Search for the cell housing the specified text and yield its [x, y] center coordinate. 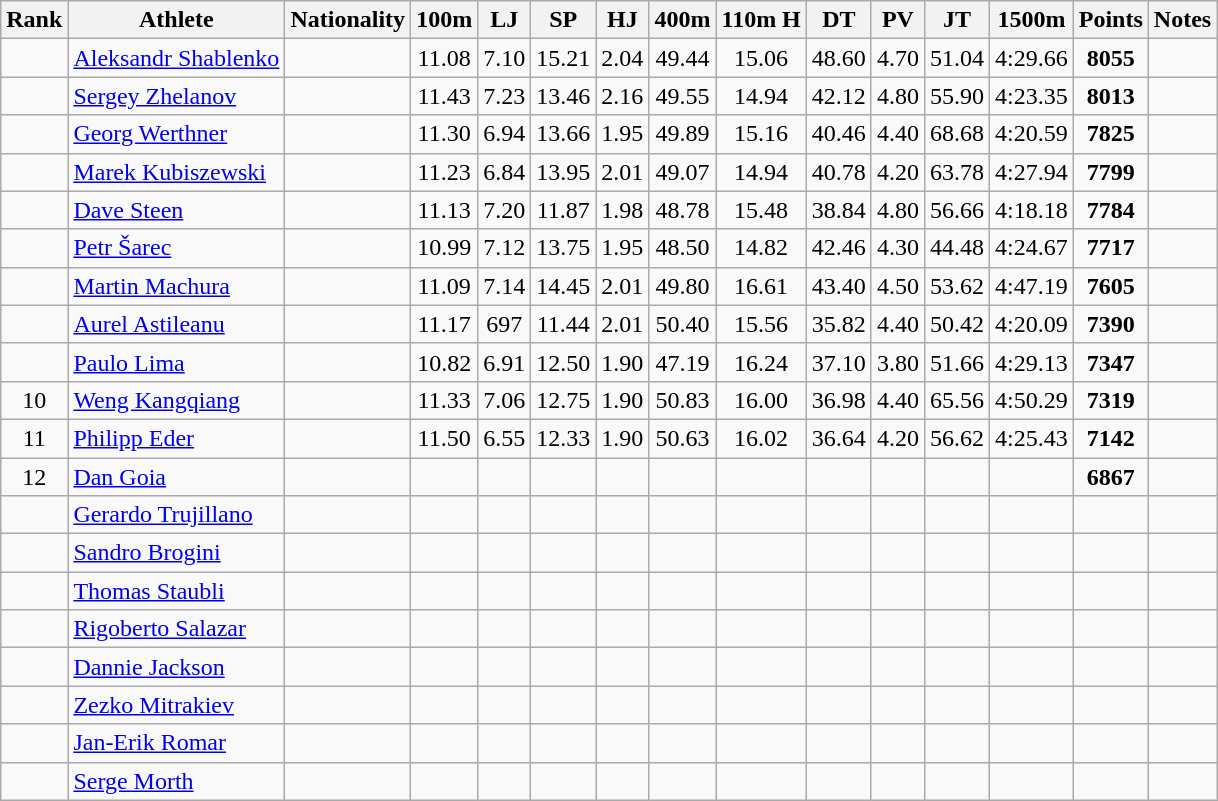
15.21 [564, 58]
7142 [1110, 438]
Weng Kangqiang [176, 400]
Sergey Zhelanov [176, 96]
12.33 [564, 438]
11.08 [444, 58]
51.04 [956, 58]
6.94 [504, 134]
12.75 [564, 400]
11 [34, 438]
1.98 [622, 210]
Gerardo Trujillano [176, 515]
8013 [1110, 96]
7784 [1110, 210]
Zezko Mitrakiev [176, 705]
Dave Steen [176, 210]
51.66 [956, 362]
35.82 [838, 324]
15.16 [761, 134]
10.99 [444, 248]
42.12 [838, 96]
3.80 [898, 362]
Aleksandr Shablenko [176, 58]
2.16 [622, 96]
49.89 [682, 134]
4:27.94 [1032, 172]
49.55 [682, 96]
13.95 [564, 172]
7717 [1110, 248]
7319 [1110, 400]
50.83 [682, 400]
Martin Machura [176, 286]
697 [504, 324]
38.84 [838, 210]
JT [956, 20]
7.20 [504, 210]
Petr Šarec [176, 248]
4:25.43 [1032, 438]
50.42 [956, 324]
Thomas Staubli [176, 591]
110m H [761, 20]
Dannie Jackson [176, 667]
6.91 [504, 362]
8055 [1110, 58]
Nationality [348, 20]
11.50 [444, 438]
Philipp Eder [176, 438]
4:18.18 [1032, 210]
SP [564, 20]
7825 [1110, 134]
56.62 [956, 438]
7.14 [504, 286]
10 [34, 400]
4.30 [898, 248]
Rank [34, 20]
11.23 [444, 172]
68.68 [956, 134]
Marek Kubiszewski [176, 172]
40.46 [838, 134]
14.45 [564, 286]
11.87 [564, 210]
49.44 [682, 58]
Dan Goia [176, 477]
11.33 [444, 400]
36.64 [838, 438]
4:24.67 [1032, 248]
Notes [1182, 20]
44.48 [956, 248]
7605 [1110, 286]
7390 [1110, 324]
15.56 [761, 324]
36.98 [838, 400]
Aurel Astileanu [176, 324]
Sandro Brogini [176, 553]
56.66 [956, 210]
PV [898, 20]
13.75 [564, 248]
Points [1110, 20]
4:23.35 [1032, 96]
4:50.29 [1032, 400]
50.40 [682, 324]
Jan-Erik Romar [176, 743]
12.50 [564, 362]
12 [34, 477]
13.46 [564, 96]
DT [838, 20]
Athlete [176, 20]
4:29.66 [1032, 58]
6867 [1110, 477]
43.40 [838, 286]
100m [444, 20]
13.66 [564, 134]
37.10 [838, 362]
Rigoberto Salazar [176, 629]
16.02 [761, 438]
55.90 [956, 96]
4:20.59 [1032, 134]
16.00 [761, 400]
7.12 [504, 248]
4:47.19 [1032, 286]
4.50 [898, 286]
Serge Morth [176, 781]
47.19 [682, 362]
Paulo Lima [176, 362]
10.82 [444, 362]
6.84 [504, 172]
7.23 [504, 96]
LJ [504, 20]
7.10 [504, 58]
4:29.13 [1032, 362]
400m [682, 20]
11.44 [564, 324]
2.04 [622, 58]
11.30 [444, 134]
48.60 [838, 58]
48.50 [682, 248]
1500m [1032, 20]
49.07 [682, 172]
11.13 [444, 210]
40.78 [838, 172]
7347 [1110, 362]
15.06 [761, 58]
6.55 [504, 438]
48.78 [682, 210]
15.48 [761, 210]
42.46 [838, 248]
63.78 [956, 172]
16.61 [761, 286]
11.09 [444, 286]
16.24 [761, 362]
11.17 [444, 324]
7799 [1110, 172]
53.62 [956, 286]
49.80 [682, 286]
4.70 [898, 58]
HJ [622, 20]
4:20.09 [1032, 324]
50.63 [682, 438]
65.56 [956, 400]
11.43 [444, 96]
7.06 [504, 400]
14.82 [761, 248]
Georg Werthner [176, 134]
